Capture the cell that displays the provided text and extract its (x, y) central coordinate. 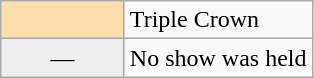
No show was held (218, 58)
Triple Crown (218, 20)
— (63, 58)
